Provide the (x, y) coordinate of the cell's center where the given text is located.  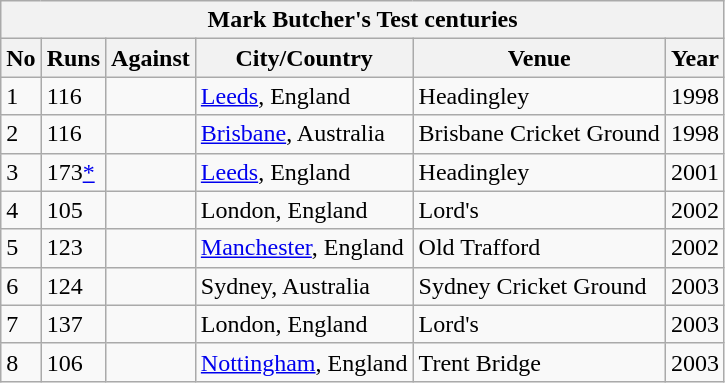
124 (73, 286)
7 (21, 324)
Brisbane, Australia (304, 134)
2 (21, 134)
Year (694, 58)
105 (73, 210)
Venue (539, 58)
Sydney Cricket Ground (539, 286)
Sydney, Australia (304, 286)
Brisbane Cricket Ground (539, 134)
6 (21, 286)
Runs (73, 58)
Old Trafford (539, 248)
123 (73, 248)
3 (21, 172)
Manchester, England (304, 248)
Nottingham, England (304, 362)
8 (21, 362)
Mark Butcher's Test centuries (363, 20)
Against (151, 58)
1 (21, 96)
106 (73, 362)
No (21, 58)
4 (21, 210)
137 (73, 324)
5 (21, 248)
City/Country (304, 58)
173* (73, 172)
Trent Bridge (539, 362)
2001 (694, 172)
